For the text-containing cell, return its midpoint in [x, y] coordinate format. 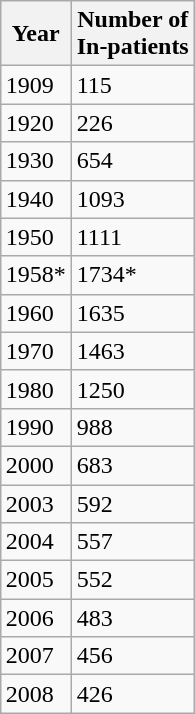
2003 [36, 503]
1250 [132, 389]
2005 [36, 580]
654 [132, 161]
988 [132, 427]
1960 [36, 313]
426 [132, 694]
557 [132, 542]
456 [132, 656]
2004 [36, 542]
115 [132, 85]
1734* [132, 275]
1980 [36, 389]
1093 [132, 199]
2000 [36, 465]
1111 [132, 237]
1958* [36, 275]
2006 [36, 618]
2007 [36, 656]
Number ofIn-patients [132, 34]
1990 [36, 427]
1909 [36, 85]
1920 [36, 123]
1930 [36, 161]
1940 [36, 199]
1463 [132, 351]
226 [132, 123]
1635 [132, 313]
483 [132, 618]
1950 [36, 237]
1970 [36, 351]
Year [36, 34]
2008 [36, 694]
683 [132, 465]
552 [132, 580]
592 [132, 503]
